Scan for the cell matching the given text and deliver its [x, y] coordinate at center. 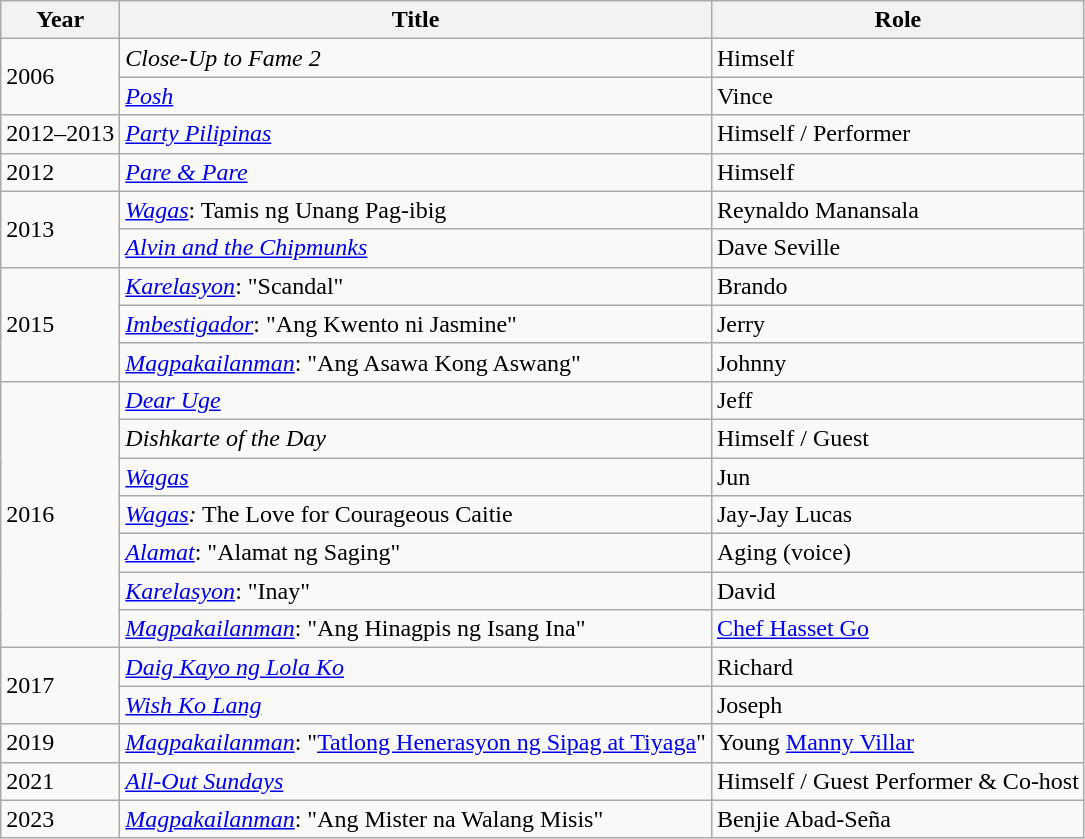
Chef Hasset Go [898, 629]
Karelasyon: "Scandal" [416, 286]
Karelasyon: "Inay" [416, 591]
Jun [898, 477]
Wish Ko Lang [416, 705]
David [898, 591]
Magpakailanman: "Tatlong Henerasyon ng Sipag at Tiyaga" [416, 743]
2017 [60, 686]
Aging (voice) [898, 553]
Wagas: The Love for Courageous Caitie [416, 515]
Dear Uge [416, 400]
2019 [60, 743]
Party Pilipinas [416, 134]
2012–2013 [60, 134]
Posh [416, 96]
Daig Kayo ng Lola Ko [416, 667]
2015 [60, 324]
Himself / Guest [898, 438]
Magpakailanman: "Ang Hinagpis ng Isang Ina" [416, 629]
Imbestigador: "Ang Kwento ni Jasmine" [416, 324]
Vince [898, 96]
Alamat: "Alamat ng Saging" [416, 553]
Magpakailanman: "Ang Mister na Walang Misis" [416, 819]
Dave Seville [898, 248]
2006 [60, 77]
All-Out Sundays [416, 781]
Dishkarte of the Day [416, 438]
Himself / Performer [898, 134]
Alvin and the Chipmunks [416, 248]
2023 [60, 819]
2021 [60, 781]
Joseph [898, 705]
2013 [60, 229]
Young Manny Villar [898, 743]
Brando [898, 286]
2012 [60, 172]
Jeff [898, 400]
Pare & Pare [416, 172]
Year [60, 20]
Role [898, 20]
Jay-Jay Lucas [898, 515]
Richard [898, 667]
2016 [60, 514]
Johnny [898, 362]
Reynaldo Manansala [898, 210]
Himself / Guest Performer & Co-host [898, 781]
Jerry [898, 324]
Wagas: Tamis ng Unang Pag-ibig [416, 210]
Wagas [416, 477]
Magpakailanman: "Ang Asawa Kong Aswang" [416, 362]
Title [416, 20]
Close-Up to Fame 2 [416, 58]
Benjie Abad-Seña [898, 819]
